Determine the (X, Y) coordinate at the center of the cell enclosing the given text.  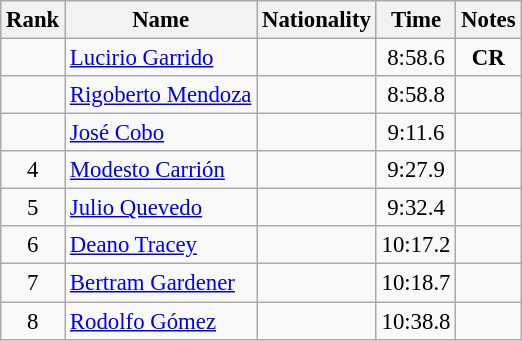
Nationality (316, 20)
Rigoberto Mendoza (161, 95)
Time (416, 20)
Notes (488, 20)
8:58.8 (416, 95)
9:32.4 (416, 208)
9:27.9 (416, 170)
José Cobo (161, 133)
CR (488, 58)
Bertram Gardener (161, 283)
Rodolfo Gómez (161, 321)
Modesto Carrión (161, 170)
8 (33, 321)
5 (33, 208)
9:11.6 (416, 133)
Deano Tracey (161, 245)
Julio Quevedo (161, 208)
6 (33, 245)
10:17.2 (416, 245)
10:18.7 (416, 283)
Lucirio Garrido (161, 58)
7 (33, 283)
4 (33, 170)
Name (161, 20)
8:58.6 (416, 58)
Rank (33, 20)
10:38.8 (416, 321)
